Find where the given text appears and provide that cell's center as (X, Y) coordinate. 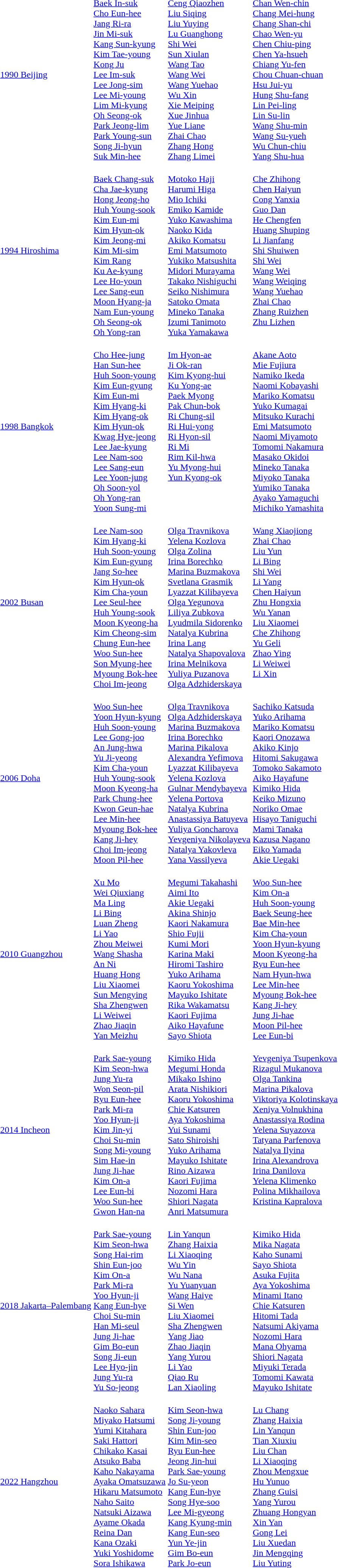
Im Hyon-aeJi Ok-ranKim Kyong-huiKu Yong-aePaek MyongPak Chun-bokRi Chung-silRi Hui-yongRi Hyon-silRi MiRim Kil-hwaYu Myong-huiYun Kyong-ok (209, 426)
Xu MoWei QiuxiangMa LingLi BingLuan ZhengLi YaoZhou MeiweiWang ShashaAn NiHuang HongLiu XiaomeiSun MengyingSha ZhengwenLi WeiweiZhao JiaqinYan Meizhu (129, 954)
